Detect which cell encompasses the target text, then output its [x, y] center coordinate. 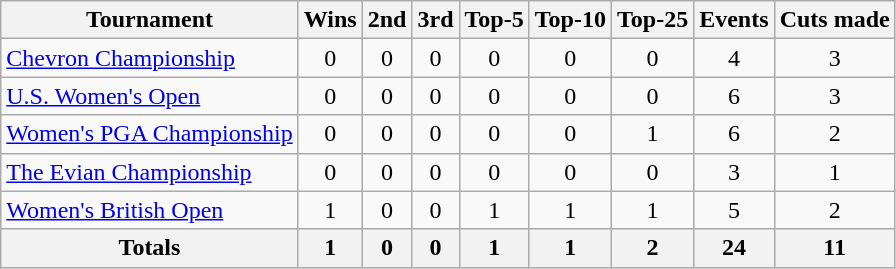
The Evian Championship [150, 172]
2nd [387, 20]
Events [734, 20]
Top-5 [494, 20]
Women's PGA Championship [150, 134]
Wins [330, 20]
11 [834, 248]
Women's British Open [150, 210]
Chevron Championship [150, 58]
Totals [150, 248]
Tournament [150, 20]
Top-10 [570, 20]
U.S. Women's Open [150, 96]
3rd [436, 20]
Top-25 [652, 20]
Cuts made [834, 20]
4 [734, 58]
5 [734, 210]
24 [734, 248]
